Return the (x, y) coordinate for the center point of the cell that contains the specified text.  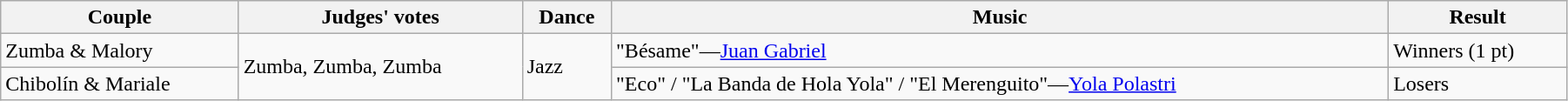
Judges' votes (380, 17)
Dance (566, 17)
Result (1478, 17)
"Eco" / "La Banda de Hola Yola" / "El Merenguito"—Yola Polastri (1001, 84)
Jazz (566, 67)
Winners (1 pt) (1478, 50)
Music (1001, 17)
Losers (1478, 84)
Couple (120, 17)
"Bésame"—Juan Gabriel (1001, 50)
Chibolín & Mariale (120, 84)
Zumba & Malory (120, 50)
Zumba, Zumba, Zumba (380, 67)
